For the text-containing cell, return its midpoint in [X, Y] coordinate format. 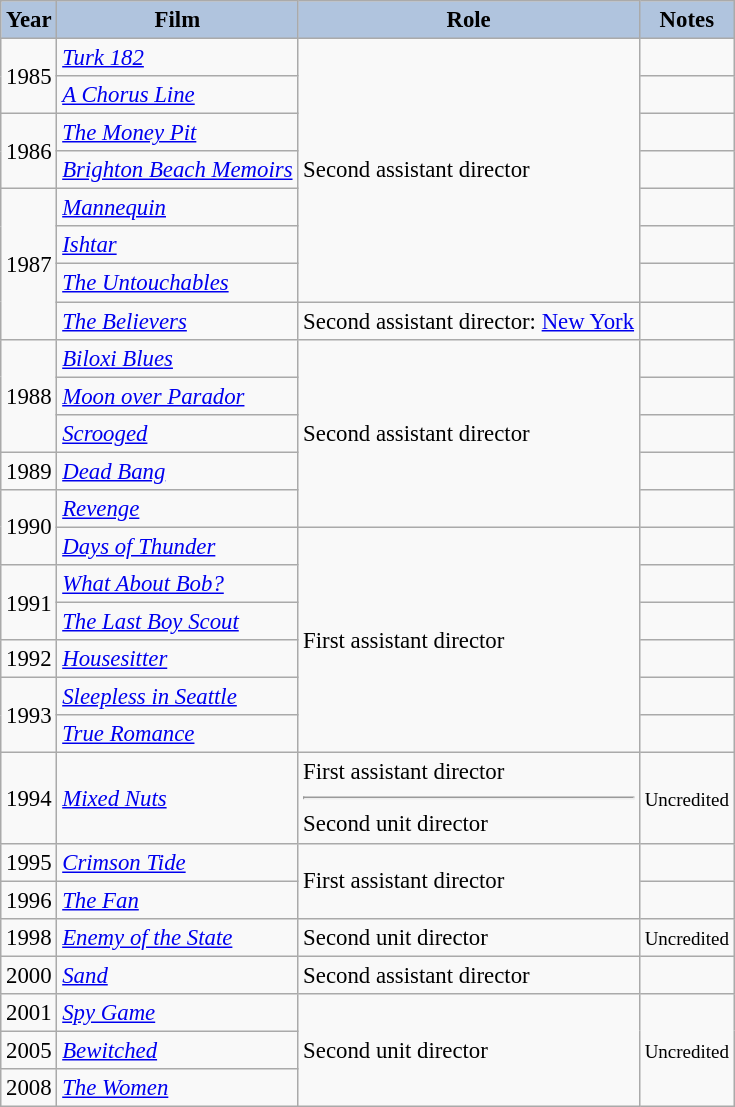
Days of Thunder [178, 546]
2008 [29, 1088]
2005 [29, 1050]
Revenge [178, 509]
Sleepless in Seattle [178, 697]
Ishtar [178, 245]
1987 [29, 264]
2001 [29, 1013]
Mixed Nuts [178, 798]
Spy Game [178, 1013]
Crimson Tide [178, 862]
A Chorus Line [178, 95]
The Fan [178, 900]
The Money Pit [178, 133]
1990 [29, 528]
The Last Boy Scout [178, 621]
Biloxi Blues [178, 358]
What About Bob? [178, 584]
2000 [29, 975]
Year [29, 20]
1988 [29, 396]
1995 [29, 862]
1985 [29, 76]
The Women [178, 1088]
1989 [29, 471]
Film [178, 20]
Role [469, 20]
1998 [29, 937]
Moon over Parador [178, 396]
1992 [29, 659]
1993 [29, 716]
Second assistant director: New York [469, 321]
True Romance [178, 734]
Enemy of the State [178, 937]
Sand [178, 975]
Brighton Beach Memoirs [178, 170]
Housesitter [178, 659]
1986 [29, 152]
Dead Bang [178, 471]
The Believers [178, 321]
Notes [686, 20]
1991 [29, 602]
Bewitched [178, 1050]
1996 [29, 900]
First assistant directorSecond unit director [469, 798]
Mannequin [178, 208]
The Untouchables [178, 283]
1994 [29, 798]
Turk 182 [178, 58]
Scrooged [178, 433]
